Scan for the cell matching the given text and deliver its (x, y) coordinate at center. 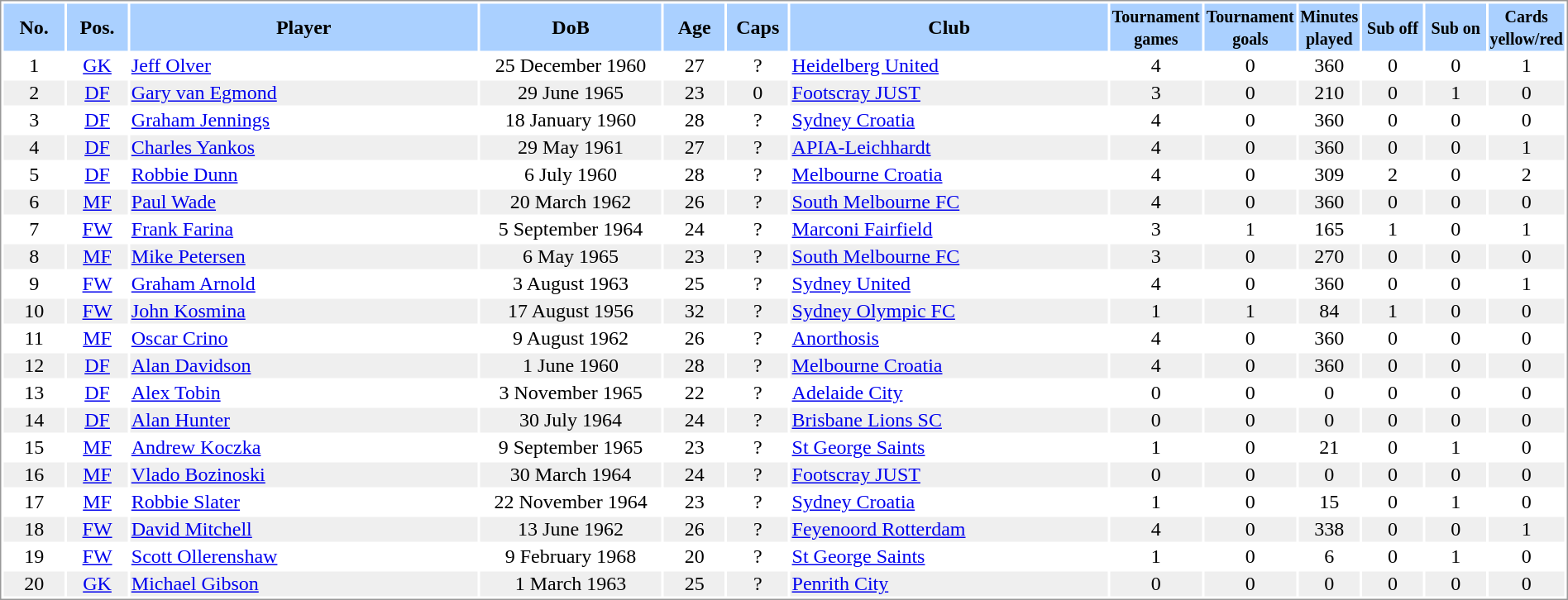
Minutesplayed (1329, 26)
Frank Farina (304, 229)
21 (1329, 447)
Graham Arnold (304, 283)
1 June 1960 (571, 366)
6 May 1965 (571, 257)
11 (33, 338)
Age (695, 26)
210 (1329, 93)
Penrith City (949, 584)
Graham Jennings (304, 120)
Sydney Olympic FC (949, 312)
Robbie Dunn (304, 174)
6 July 1960 (571, 174)
29 June 1965 (571, 93)
29 May 1961 (571, 148)
Alan Hunter (304, 421)
Jeff Olver (304, 65)
7 (33, 229)
18 January 1960 (571, 120)
APIA-Leichhardt (949, 148)
17 August 1956 (571, 312)
30 July 1964 (571, 421)
8 (33, 257)
Robbie Slater (304, 502)
DoB (571, 26)
9 (33, 283)
338 (1329, 530)
Player (304, 26)
Club (949, 26)
Vlado Bozinoski (304, 475)
Cardsyellow/red (1527, 26)
14 (33, 421)
Tournamentgames (1156, 26)
17 (33, 502)
19 (33, 556)
Gary van Egmond (304, 93)
Andrew Koczka (304, 447)
5 September 1964 (571, 229)
Sub on (1456, 26)
3 November 1965 (571, 393)
No. (33, 26)
9 September 1965 (571, 447)
20 March 1962 (571, 202)
Alex Tobin (304, 393)
Sub off (1393, 26)
Caps (758, 26)
309 (1329, 174)
22 November 1964 (571, 502)
1 March 1963 (571, 584)
12 (33, 366)
Pos. (98, 26)
Oscar Crino (304, 338)
Heidelberg United (949, 65)
22 (695, 393)
Paul Wade (304, 202)
David Mitchell (304, 530)
13 June 1962 (571, 530)
Feyenoord Rotterdam (949, 530)
25 December 1960 (571, 65)
9 August 1962 (571, 338)
270 (1329, 257)
9 February 1968 (571, 556)
32 (695, 312)
Sydney United (949, 283)
16 (33, 475)
Adelaide City (949, 393)
Tournamentgoals (1250, 26)
10 (33, 312)
Mike Petersen (304, 257)
3 August 1963 (571, 283)
5 (33, 174)
Charles Yankos (304, 148)
Brisbane Lions SC (949, 421)
13 (33, 393)
Michael Gibson (304, 584)
84 (1329, 312)
Alan Davidson (304, 366)
165 (1329, 229)
30 March 1964 (571, 475)
18 (33, 530)
Anorthosis (949, 338)
Scott Ollerenshaw (304, 556)
John Kosmina (304, 312)
Marconi Fairfield (949, 229)
